Detect which cell encompasses the target text, then output its [x, y] center coordinate. 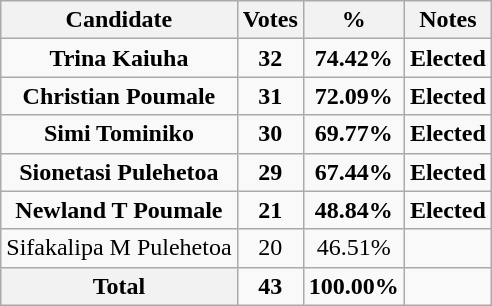
74.42% [354, 58]
% [354, 20]
32 [270, 58]
46.51% [354, 248]
Christian Poumale [119, 96]
31 [270, 96]
Notes [448, 20]
Candidate [119, 20]
Trina Kaiuha [119, 58]
20 [270, 248]
67.44% [354, 172]
30 [270, 134]
29 [270, 172]
Votes [270, 20]
Total [119, 286]
Sifakalipa M Pulehetoa [119, 248]
Simi Tominiko [119, 134]
21 [270, 210]
Sionetasi Pulehetoa [119, 172]
100.00% [354, 286]
72.09% [354, 96]
43 [270, 286]
Newland T Poumale [119, 210]
69.77% [354, 134]
48.84% [354, 210]
